Capture the cell that displays the provided text and extract its [X, Y] central coordinate. 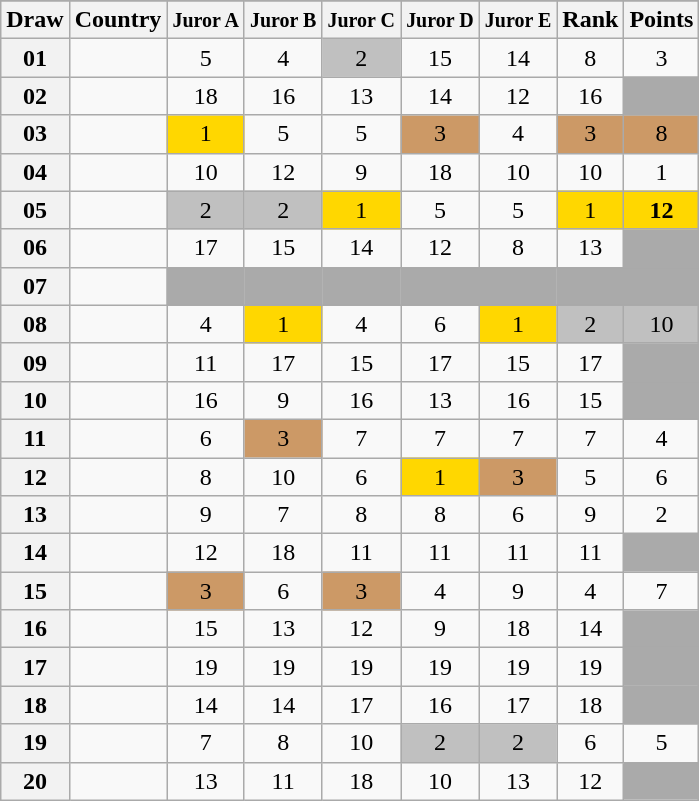
06 [35, 248]
04 [35, 172]
20 [35, 781]
08 [35, 324]
07 [35, 286]
01 [35, 58]
02 [35, 96]
Juror C [362, 20]
Juror B [283, 20]
Draw [35, 20]
Rank [590, 20]
Juror A [206, 20]
Juror E [518, 20]
09 [35, 362]
05 [35, 210]
Points [662, 20]
Juror D [440, 20]
Country [118, 20]
03 [35, 134]
